Capture the cell that displays the provided text and extract its [X, Y] central coordinate. 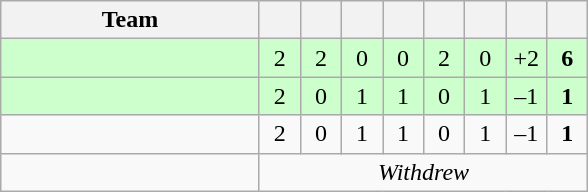
6 [568, 58]
Team [130, 20]
+2 [526, 58]
Withdrew [423, 172]
